Return [X, Y] of the center of cell containing provided text 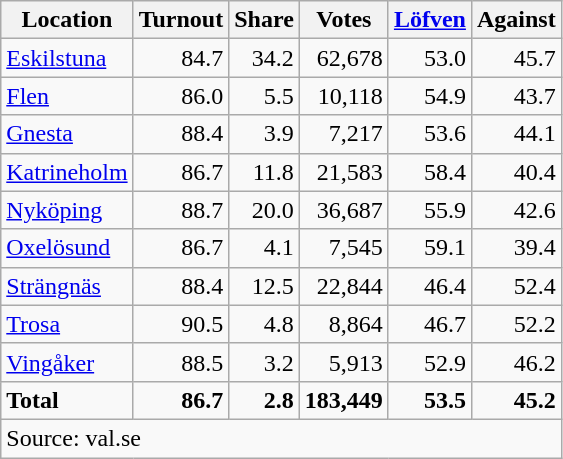
90.5 [181, 324]
Share [264, 20]
45.7 [516, 58]
Eskilstuna [67, 58]
54.9 [430, 96]
86.0 [181, 96]
4.1 [264, 248]
44.1 [516, 134]
Against [516, 20]
84.7 [181, 58]
Location [67, 20]
10,118 [344, 96]
46.2 [516, 362]
59.1 [430, 248]
11.8 [264, 172]
7,217 [344, 134]
7,545 [344, 248]
88.7 [181, 210]
46.4 [430, 286]
53.0 [430, 58]
52.2 [516, 324]
34.2 [264, 58]
183,449 [344, 400]
4.8 [264, 324]
5.5 [264, 96]
62,678 [344, 58]
52.9 [430, 362]
88.5 [181, 362]
8,864 [344, 324]
Strängnäs [67, 286]
5,913 [344, 362]
3.2 [264, 362]
42.6 [516, 210]
22,844 [344, 286]
36,687 [344, 210]
Vingåker [67, 362]
43.7 [516, 96]
Votes [344, 20]
12.5 [264, 286]
Nyköping [67, 210]
40.4 [516, 172]
2.8 [264, 400]
Turnout [181, 20]
52.4 [516, 286]
Flen [67, 96]
Oxelösund [67, 248]
Katrineholm [67, 172]
53.5 [430, 400]
46.7 [430, 324]
Trosa [67, 324]
20.0 [264, 210]
Gnesta [67, 134]
Source: val.se [281, 438]
58.4 [430, 172]
55.9 [430, 210]
53.6 [430, 134]
Löfven [430, 20]
3.9 [264, 134]
39.4 [516, 248]
45.2 [516, 400]
21,583 [344, 172]
Total [67, 400]
